Capture the cell that displays the provided text and extract its [X, Y] central coordinate. 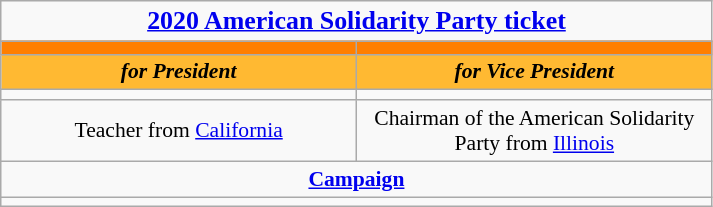
Campaign [356, 179]
Teacher from California [179, 130]
for Vice President [534, 72]
Chairman of the American Solidarity Party from Illinois [534, 130]
for President [179, 72]
2020 American Solidarity Party ticket [356, 21]
